Determine the (X, Y) coordinate at the center of the cell enclosing the given text.  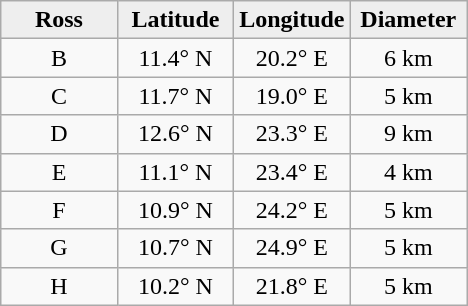
11.4° N (175, 58)
Ross (59, 20)
20.2° E (292, 58)
B (59, 58)
21.8° E (292, 286)
10.7° N (175, 248)
24.9° E (292, 248)
Latitude (175, 20)
C (59, 96)
23.3° E (292, 134)
E (59, 172)
19.0° E (292, 96)
F (59, 210)
H (59, 286)
Diameter (408, 20)
11.1° N (175, 172)
10.2° N (175, 286)
6 km (408, 58)
9 km (408, 134)
G (59, 248)
4 km (408, 172)
23.4° E (292, 172)
24.2° E (292, 210)
Longitude (292, 20)
12.6° N (175, 134)
10.9° N (175, 210)
D (59, 134)
11.7° N (175, 96)
